Capture the cell that displays the provided text and extract its [X, Y] central coordinate. 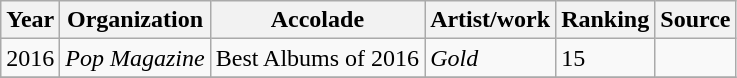
Year [30, 20]
Gold [490, 58]
Pop Magazine [135, 58]
Ranking [606, 20]
Accolade [317, 20]
15 [606, 58]
Artist/work [490, 20]
2016 [30, 58]
Source [696, 20]
Best Albums of 2016 [317, 58]
Organization [135, 20]
